Detect which cell encompasses the target text, then output its (X, Y) center coordinate. 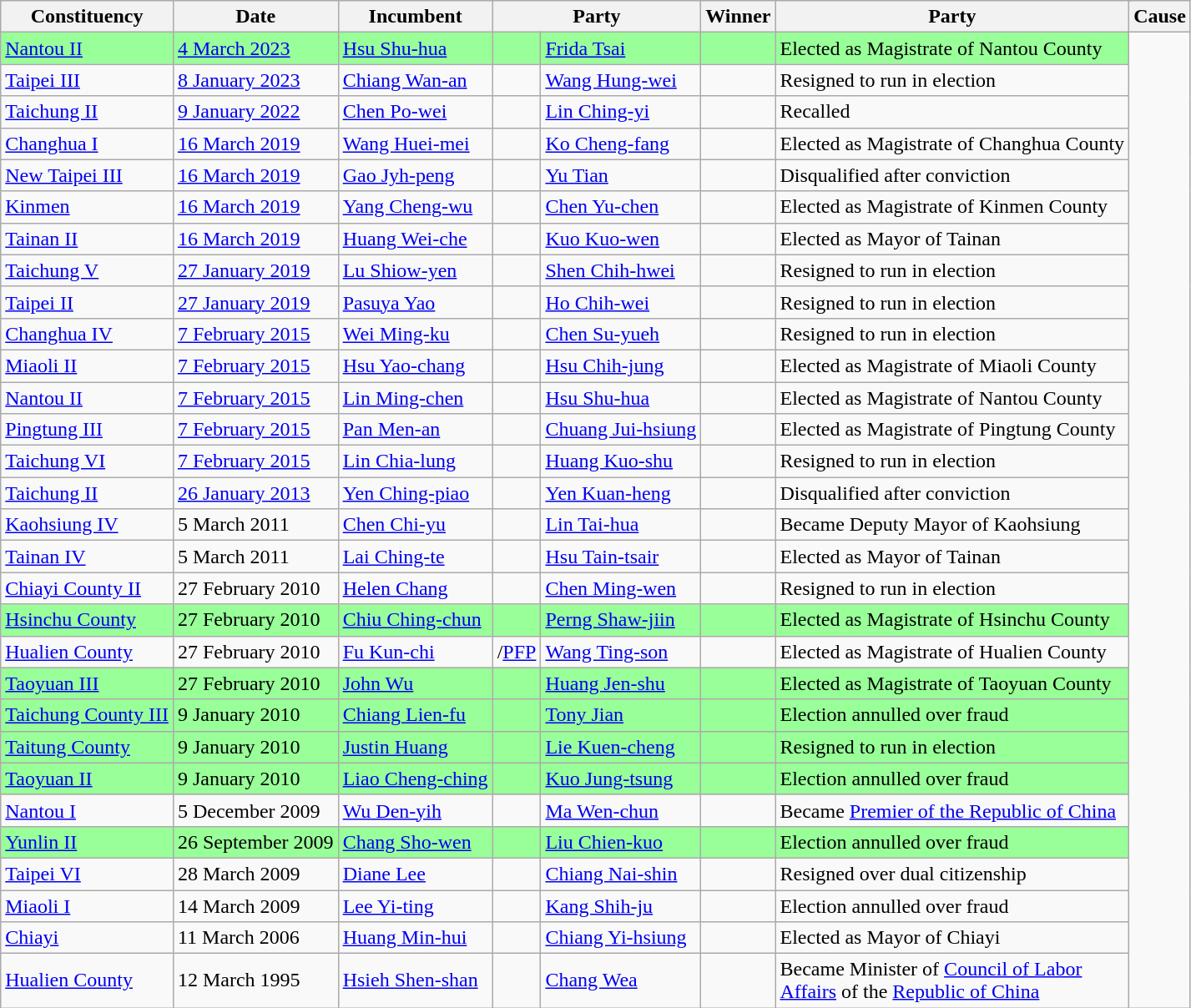
Diane Lee (416, 874)
Date (255, 17)
Pasuya Yao (416, 302)
Taipei VI (87, 874)
Incumbent (416, 17)
Changhua IV (87, 334)
Resigned over dual citizenship (952, 874)
Perng Shaw-jiin (621, 620)
Elected as Magistrate of Taoyuan County (952, 683)
Kang Shih-ju (621, 905)
Lin Ching-yi (621, 112)
Elected as Magistrate of Kinmen County (952, 207)
Tainan IV (87, 557)
9 January 2022 (255, 112)
Miaoli II (87, 365)
Taipei II (87, 302)
Gao Jyh-peng (416, 175)
Cause (1160, 17)
Recalled (952, 112)
Hsieh Shen-shan (416, 981)
Kuo Kuo-wen (621, 239)
26 January 2013 (255, 493)
Pingtung III (87, 430)
4 March 2023 (255, 48)
Became Minister of Council of LaborAffairs of the Republic of China (952, 981)
Kuo Jung-tsung (621, 779)
Taipei III (87, 80)
Chen Chi-yu (416, 525)
Ma Wen-chun (621, 810)
12 March 1995 (255, 981)
Wei Ming-ku (416, 334)
Lin Chia-lung (416, 461)
Lin Ming-chen (416, 398)
Tony Jian (621, 715)
Became Deputy Mayor of Kaohsiung (952, 525)
Elected as Magistrate of Pingtung County (952, 430)
Lai Ching-te (416, 557)
Taoyuan II (87, 779)
Chen Su-yueh (621, 334)
5 December 2009 (255, 810)
Elected as Magistrate of Hsinchu County (952, 620)
Yen Kuan-heng (621, 493)
Chang Wea (621, 981)
Changhua I (87, 144)
Chiu Ching-chun (416, 620)
Elected as Mayor of Chiayi (952, 938)
Taichung County III (87, 715)
14 March 2009 (255, 905)
Chiayi County II (87, 588)
New Taipei III (87, 175)
Ko Cheng-fang (621, 144)
Chuang Jui-hsiung (621, 430)
Lee Yi-ting (416, 905)
/PFP (517, 652)
Yunlin II (87, 842)
Hsinchu County (87, 620)
Elected as Magistrate of Miaoli County (952, 365)
Elected as Magistrate of Hualien County (952, 652)
Taichung V (87, 270)
Yen Ching-piao (416, 493)
Liao Cheng-ching (416, 779)
Wang Ting-son (621, 652)
8 January 2023 (255, 80)
Hsu Chih-jung (621, 365)
Winner (738, 17)
Lie Kuen-cheng (621, 747)
Nantou I (87, 810)
Fu Kun-chi (416, 652)
Frida Tsai (621, 48)
Chiang Nai-shin (621, 874)
Chen Po-wei (416, 112)
Chiang Lien-fu (416, 715)
Taitung County (87, 747)
11 March 2006 (255, 938)
Liu Chien-kuo (621, 842)
Huang Wei-che (416, 239)
Chiayi (87, 938)
Yu Tian (621, 175)
Chang Sho-wen (416, 842)
Helen Chang (416, 588)
26 September 2009 (255, 842)
Wu Den-yih (416, 810)
Lin Tai-hua (621, 525)
Constituency (87, 17)
28 March 2009 (255, 874)
Wang Huei-mei (416, 144)
Chen Ming-wen (621, 588)
Kinmen (87, 207)
Yang Cheng-wu (416, 207)
Chiang Wan-an (416, 80)
John Wu (416, 683)
Huang Kuo-shu (621, 461)
Chen Yu-chen (621, 207)
Lu Shiow-yen (416, 270)
Miaoli I (87, 905)
Shen Chih-hwei (621, 270)
Taoyuan III (87, 683)
Hsu Tain-tsair (621, 557)
Huang Jen-shu (621, 683)
Pan Men-an (416, 430)
Justin Huang (416, 747)
Ho Chih-wei (621, 302)
Wang Hung-wei (621, 80)
Tainan II (87, 239)
Became Premier of the Republic of China (952, 810)
Chiang Yi-hsiung (621, 938)
Taichung VI (87, 461)
Hsu Yao-chang (416, 365)
Kaohsiung IV (87, 525)
Elected as Magistrate of Changhua County (952, 144)
Huang Min-hui (416, 938)
